For the text-containing cell, return its midpoint in (X, Y) coordinate format. 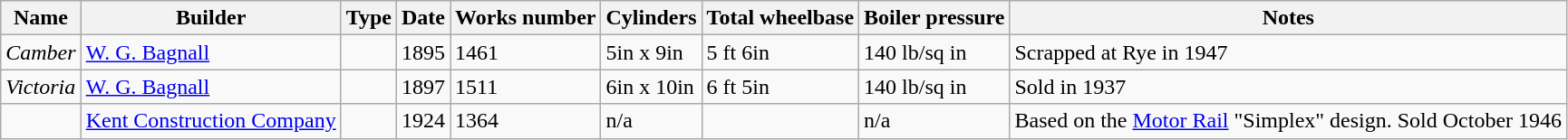
1895 (422, 52)
Kent Construction Company (210, 121)
Type (368, 18)
Builder (210, 18)
1897 (422, 87)
Name (41, 18)
Cylinders (651, 18)
Camber (41, 52)
Sold in 1937 (1289, 87)
Works number (526, 18)
1364 (526, 121)
5 ft 6in (780, 52)
1511 (526, 87)
6in x 10in (651, 87)
Scrapped at Rye in 1947 (1289, 52)
1924 (422, 121)
Date (422, 18)
Victoria (41, 87)
Total wheelbase (780, 18)
Boiler pressure (934, 18)
6 ft 5in (780, 87)
Notes (1289, 18)
5in x 9in (651, 52)
1461 (526, 52)
Based on the Motor Rail "Simplex" design. Sold October 1946 (1289, 121)
